Output the [x, y] coordinate of the center of the cell containing the given text.  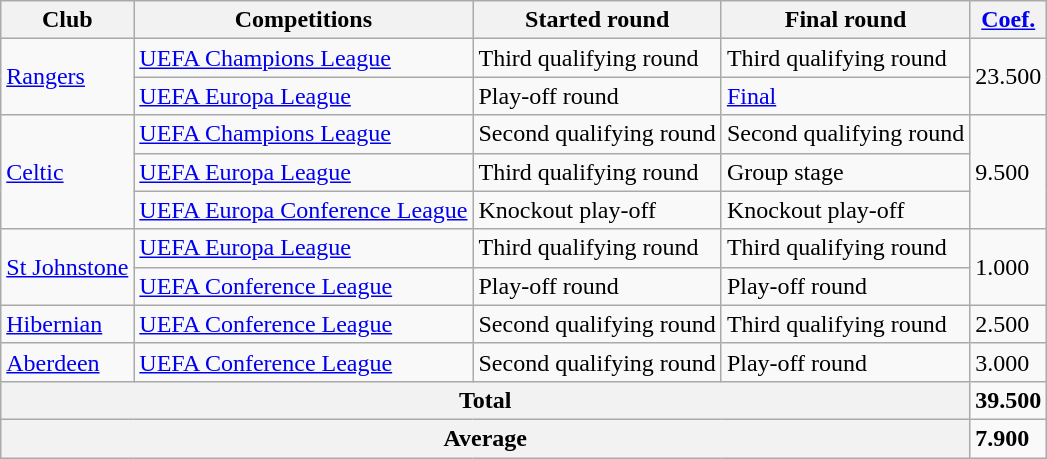
UEFA Europa Conference League [304, 210]
Aberdeen [68, 362]
39.500 [1008, 400]
7.900 [1008, 438]
Total [486, 400]
Final [845, 96]
2.500 [1008, 324]
Celtic [68, 172]
9.500 [1008, 172]
Average [486, 438]
Coef. [1008, 20]
Group stage [845, 172]
Hibernian [68, 324]
Rangers [68, 77]
Started round [597, 20]
Competitions [304, 20]
3.000 [1008, 362]
Club [68, 20]
23.500 [1008, 77]
1.000 [1008, 267]
Final round [845, 20]
St Johnstone [68, 267]
